From the cell containing the given text, extract its center point as (x, y) coordinate. 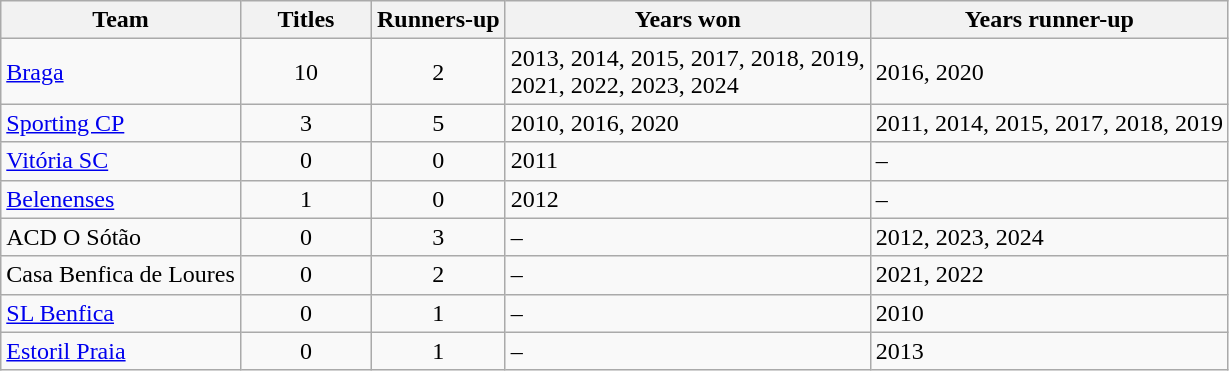
Estoril Praia (121, 351)
2016, 2020 (1049, 72)
2013 (1049, 351)
2010, 2016, 2020 (688, 123)
2011, 2014, 2015, 2017, 2018, 2019 (1049, 123)
2013, 2014, 2015, 2017, 2018, 2019,2021, 2022, 2023, 2024 (688, 72)
2011 (688, 161)
10 (306, 72)
5 (438, 123)
Runners-up (438, 20)
Belenenses (121, 199)
Years runner-up (1049, 20)
SL Benfica (121, 313)
Casa Benfica de Loures (121, 275)
2012, 2023, 2024 (1049, 237)
2010 (1049, 313)
Team (121, 20)
Years won (688, 20)
Vitória SC (121, 161)
2012 (688, 199)
Titles (306, 20)
2021, 2022 (1049, 275)
Braga (121, 72)
ACD O Sótão (121, 237)
Sporting CP (121, 123)
